Pinpoint the cell where the given text exists, returning its [X, Y] midpoint coordinate. 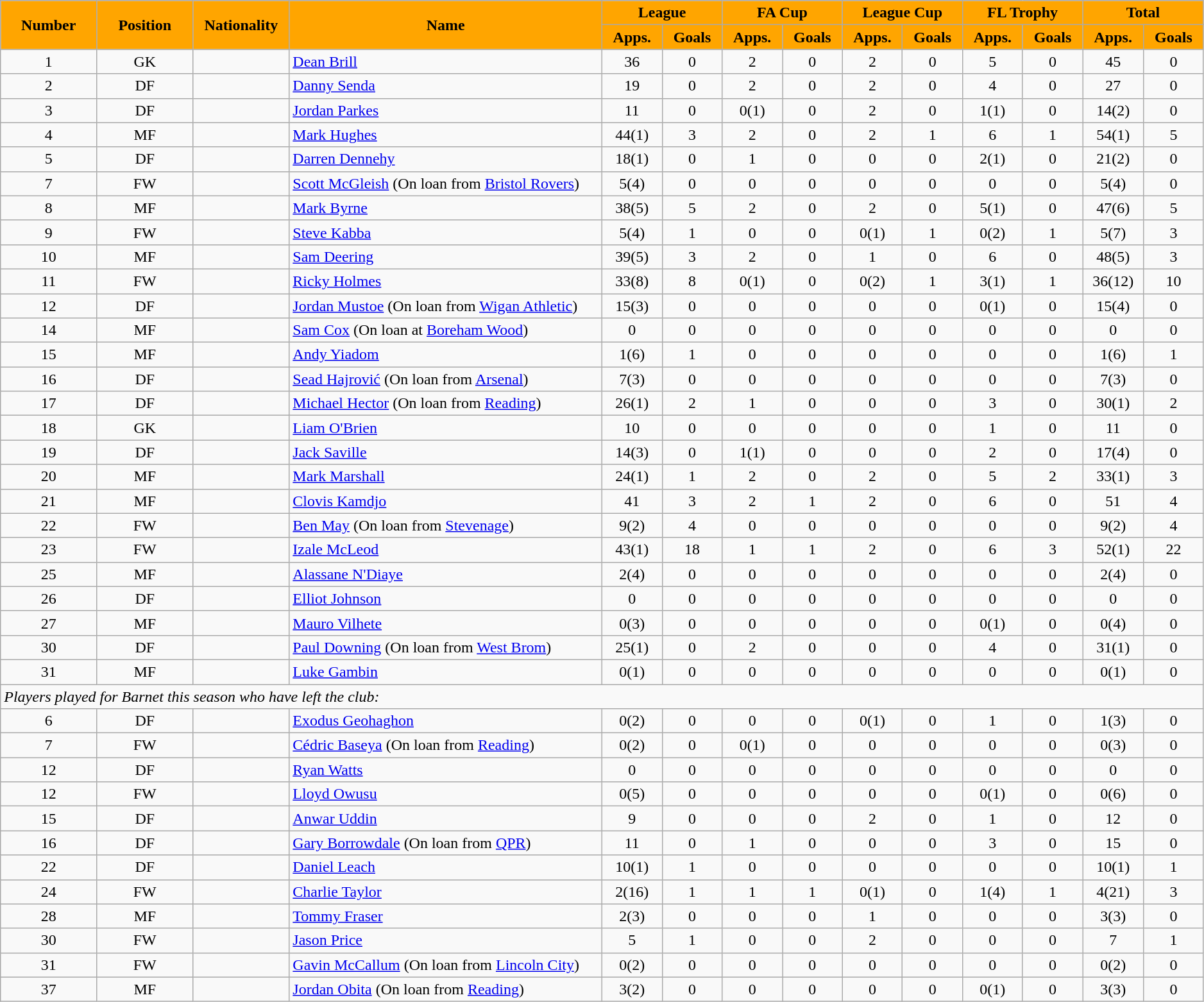
15(3) [632, 306]
30(1) [1114, 403]
Liam O'Brien [446, 428]
Dean Brill [446, 62]
Mark Byrne [446, 208]
Steve Kabba [446, 232]
20 [49, 477]
Anwar Uddin [446, 819]
Players played for Barnet this season who have left the club: [602, 696]
21 [49, 501]
Gary Borrowdale (On loan from QPR) [446, 843]
52(1) [1114, 550]
Jason Price [446, 940]
21(2) [1114, 159]
0(4) [1114, 623]
Jordan Mustoe (On loan from Wigan Athletic) [446, 306]
Name [446, 25]
28 [49, 916]
Mark Hughes [446, 135]
26 [49, 599]
Scott McGleish (On loan from Bristol Rovers) [446, 183]
23 [49, 550]
Cédric Baseya (On loan from Reading) [446, 745]
Paul Downing (On loan from West Brom) [446, 647]
5(7) [1114, 232]
41 [632, 501]
Alassane N'Diaye [446, 574]
Clovis Kamdjo [446, 501]
Daniel Leach [446, 867]
31(1) [1114, 647]
37 [49, 989]
33(1) [1114, 477]
Jack Saville [446, 452]
Ryan Watts [446, 770]
0(5) [632, 794]
14(3) [632, 452]
38(5) [632, 208]
FL Trophy [1022, 13]
4(21) [1114, 892]
Andy Yiadom [446, 355]
25 [49, 574]
51 [1114, 501]
18(1) [632, 159]
Mauro Vilhete [446, 623]
39(5) [632, 257]
Michael Hector (On loan from Reading) [446, 403]
0(6) [1114, 794]
24 [49, 892]
33(8) [632, 281]
Number [49, 25]
Gavin McCallum (On loan from Lincoln City) [446, 965]
Ben May (On loan from Stevenage) [446, 525]
14 [49, 330]
Danny Senda [446, 86]
Luke Gambin [446, 672]
Mark Marshall [446, 477]
Jordan Obita (On loan from Reading) [446, 989]
47(6) [1114, 208]
1(4) [992, 892]
Nationality [241, 25]
Ricky Holmes [446, 281]
Sead Hajrović (On loan from Arsenal) [446, 379]
2(16) [632, 892]
Tommy Fraser [446, 916]
League Cup [902, 13]
Sam Deering [446, 257]
17 [49, 403]
Total [1143, 13]
2(3) [632, 916]
25(1) [632, 647]
48(5) [1114, 257]
3(2) [632, 989]
Lloyd Owusu [446, 794]
Position [145, 25]
5(1) [992, 208]
League [662, 13]
36(12) [1114, 281]
17(4) [1114, 452]
54(1) [1114, 135]
FA Cup [783, 13]
43(1) [632, 550]
14(2) [1114, 110]
45 [1114, 62]
Elliot Johnson [446, 599]
44(1) [632, 135]
1(3) [1114, 721]
24(1) [632, 477]
Exodus Geohaghon [446, 721]
3(1) [992, 281]
Darren Dennehy [446, 159]
Sam Cox (On loan at Boreham Wood) [446, 330]
2(1) [992, 159]
Izale McLeod [446, 550]
15(4) [1114, 306]
26(1) [632, 403]
36 [632, 62]
Jordan Parkes [446, 110]
Charlie Taylor [446, 892]
